Detect which cell encompasses the target text, then output its (x, y) center coordinate. 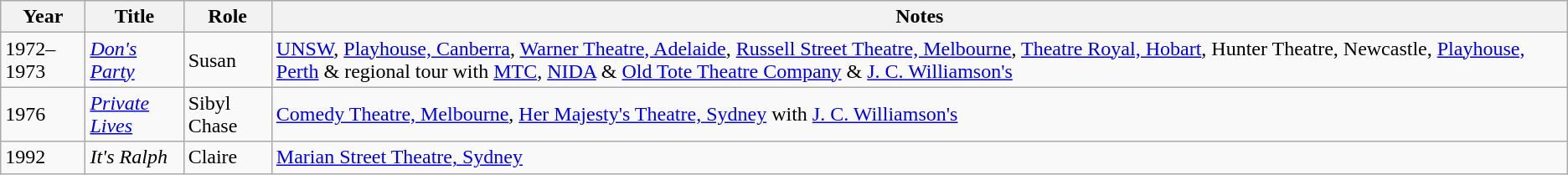
It's Ralph (134, 157)
1992 (44, 157)
1976 (44, 114)
Comedy Theatre, Melbourne, Her Majesty's Theatre, Sydney with J. C. Williamson's (920, 114)
Year (44, 17)
Title (134, 17)
Don's Party (134, 60)
Notes (920, 17)
1972–1973 (44, 60)
Claire (228, 157)
Private Lives (134, 114)
Sibyl Chase (228, 114)
Marian Street Theatre, Sydney (920, 157)
Role (228, 17)
Susan (228, 60)
